Detect which cell encompasses the target text, then output its [x, y] center coordinate. 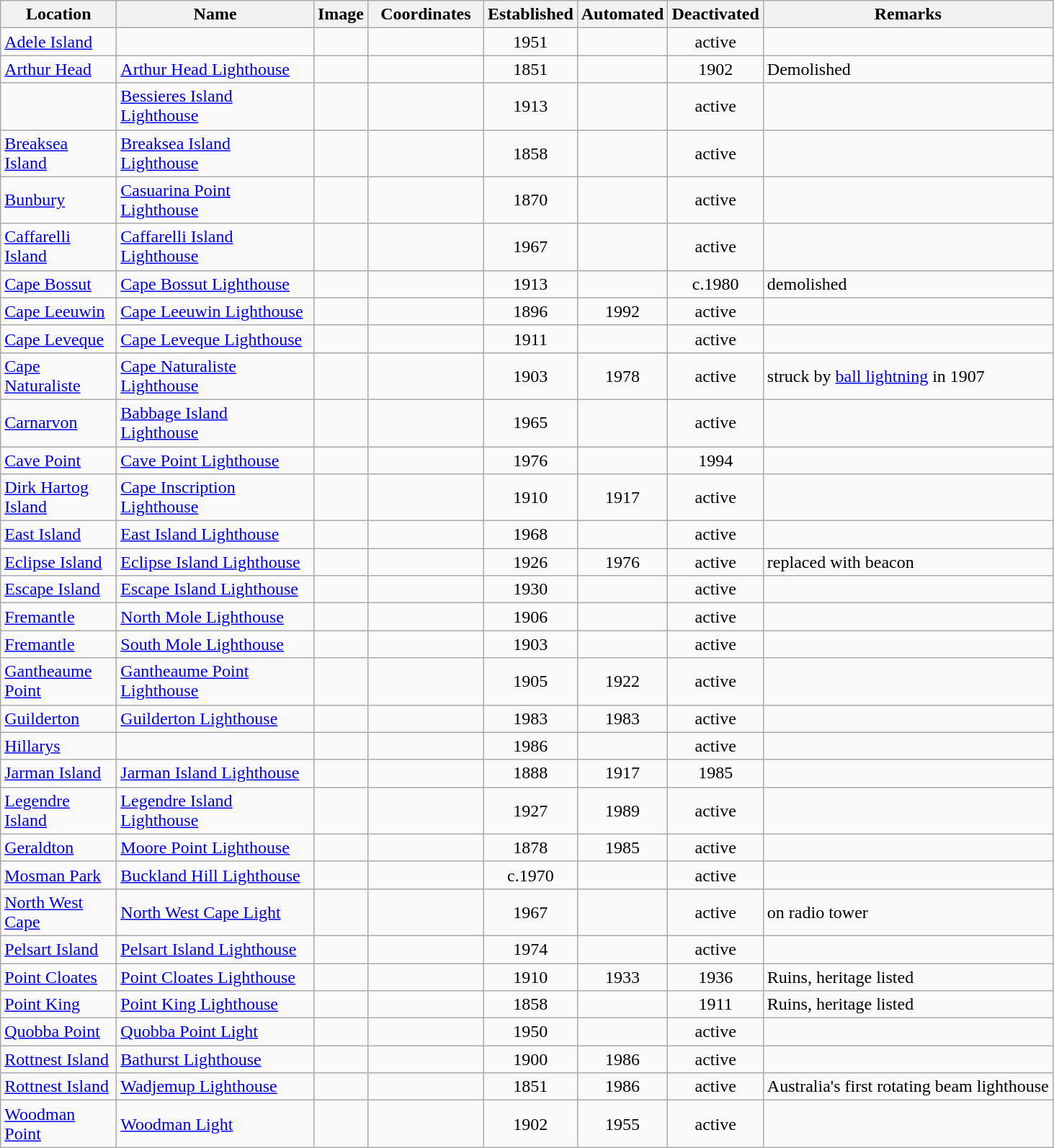
Image [340, 14]
Demolished [908, 69]
Hillarys [59, 746]
Eclipse Island Lighthouse [215, 562]
1992 [622, 311]
1905 [530, 682]
1994 [715, 460]
1896 [530, 311]
Guilderton [59, 718]
c.1980 [715, 284]
Name [215, 14]
Carnarvon [59, 422]
replaced with beacon [908, 562]
1900 [530, 1059]
1933 [622, 976]
Cape Leveque [59, 339]
demolished [908, 284]
Wadjemup Lighthouse [215, 1087]
Adele Island [59, 42]
Established [530, 14]
East Island [59, 535]
Moore Point Lighthouse [215, 847]
Cape Bossut Lighthouse [215, 284]
Arthur Head Lighthouse [215, 69]
1965 [530, 422]
South Mole Lighthouse [215, 644]
1955 [622, 1124]
Cape Naturaliste [59, 376]
Cape Naturaliste Lighthouse [215, 376]
Jarman Island [59, 773]
Gantheaume Point [59, 682]
Babbage Island Lighthouse [215, 422]
on radio tower [908, 912]
1870 [530, 200]
Legendre Island Lighthouse [215, 810]
Dirk Hartog Island [59, 497]
1951 [530, 42]
Cape Leveque Lighthouse [215, 339]
Deactivated [715, 14]
Cape Inscription Lighthouse [215, 497]
Casuarina Point Lighthouse [215, 200]
1878 [530, 847]
1906 [530, 617]
1888 [530, 773]
1927 [530, 810]
1930 [530, 589]
Coordinates [425, 14]
1926 [530, 562]
Breaksea Island [59, 153]
Point King Lighthouse [215, 1005]
1936 [715, 976]
Woodman Point [59, 1124]
Legendre Island [59, 810]
1922 [622, 682]
North Mole Lighthouse [215, 617]
Cape Leeuwin Lighthouse [215, 311]
struck by ball lightning in 1907 [908, 376]
c.1970 [530, 875]
Gantheaume Point Lighthouse [215, 682]
Guilderton Lighthouse [215, 718]
Quobba Point Light [215, 1032]
Mosman Park [59, 875]
Caffarelli Island Lighthouse [215, 246]
Pelsart Island [59, 949]
Quobba Point [59, 1032]
Remarks [908, 14]
Eclipse Island [59, 562]
North West Cape [59, 912]
1974 [530, 949]
1978 [622, 376]
Location [59, 14]
Automated [622, 14]
Australia's first rotating beam lighthouse [908, 1087]
Cape Leeuwin [59, 311]
East Island Lighthouse [215, 535]
Point Cloates Lighthouse [215, 976]
Cape Bossut [59, 284]
Caffarelli Island [59, 246]
Bessieres Island Lighthouse [215, 107]
Escape Island Lighthouse [215, 589]
1968 [530, 535]
Breaksea Island Lighthouse [215, 153]
Bunbury [59, 200]
Geraldton [59, 847]
Bathurst Lighthouse [215, 1059]
1989 [622, 810]
Point King [59, 1005]
Pelsart Island Lighthouse [215, 949]
Escape Island [59, 589]
Woodman Light [215, 1124]
Arthur Head [59, 69]
Cave Point Lighthouse [215, 460]
North West Cape Light [215, 912]
Buckland Hill Lighthouse [215, 875]
Cave Point [59, 460]
Point Cloates [59, 976]
Jarman Island Lighthouse [215, 773]
1950 [530, 1032]
